Identify which cell holds the provided text, then report its (X, Y) central coordinate. 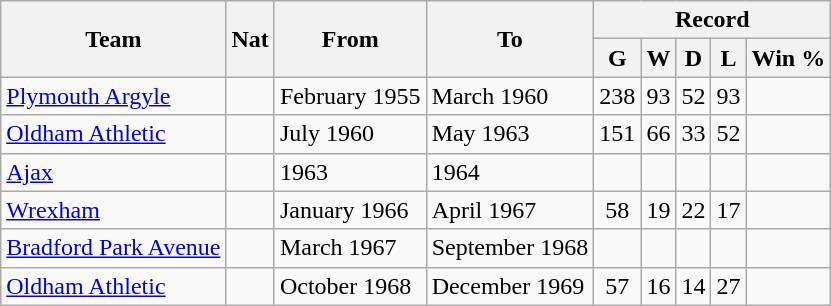
December 1969 (510, 286)
1963 (350, 172)
Record (712, 20)
66 (658, 134)
238 (618, 96)
151 (618, 134)
14 (694, 286)
Nat (250, 39)
57 (618, 286)
September 1968 (510, 248)
33 (694, 134)
Win % (788, 58)
March 1967 (350, 248)
April 1967 (510, 210)
22 (694, 210)
19 (658, 210)
To (510, 39)
March 1960 (510, 96)
July 1960 (350, 134)
Plymouth Argyle (114, 96)
From (350, 39)
1964 (510, 172)
58 (618, 210)
Ajax (114, 172)
16 (658, 286)
Bradford Park Avenue (114, 248)
Team (114, 39)
27 (728, 286)
May 1963 (510, 134)
January 1966 (350, 210)
Wrexham (114, 210)
L (728, 58)
February 1955 (350, 96)
W (658, 58)
17 (728, 210)
D (694, 58)
October 1968 (350, 286)
G (618, 58)
